Determine the [x, y] coordinate at the center of the cell enclosing the given text.  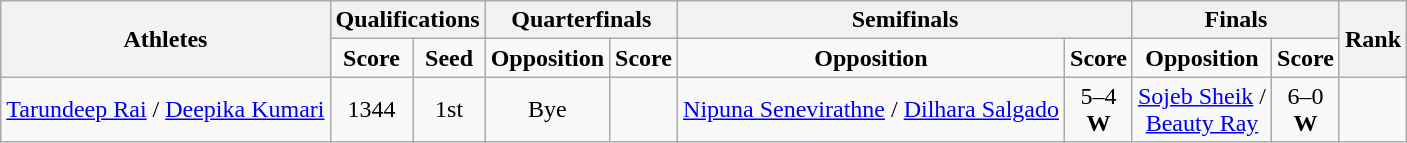
Rank [1372, 39]
Seed [449, 58]
Quarterfinals [581, 20]
Finals [1236, 20]
Semifinals [906, 20]
Qualifications [408, 20]
Nipuna Senevirathne / Dilhara Salgado [872, 110]
1st [449, 110]
Tarundeep Rai / Deepika Kumari [166, 110]
1344 [372, 110]
Bye [547, 110]
Sojeb Sheik /Beauty Ray [1202, 110]
Athletes [166, 39]
6–0W [1306, 110]
5–4W [1099, 110]
